Extract the (X, Y) coordinate from the center of the cell holding the provided text.  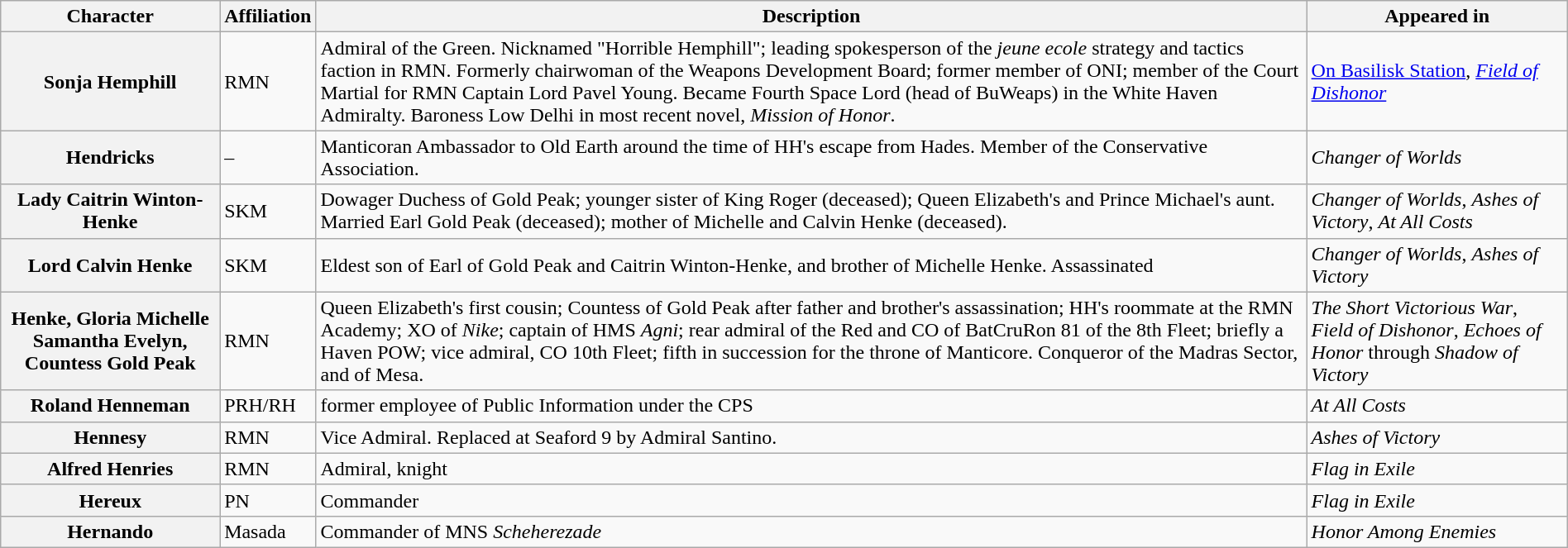
Changer of Worlds, Ashes of Victory (1437, 264)
Commander of MNS Scheherezade (811, 531)
Lord Calvin Henke (111, 264)
Changer of Worlds, Ashes of Victory, At All Costs (1437, 212)
Hernando (111, 531)
Appeared in (1437, 17)
Vice Admiral. Replaced at Seaford 9 by Admiral Santino. (811, 437)
Hereux (111, 500)
PN (268, 500)
– (268, 157)
Lady Caitrin Winton-Henke (111, 212)
Commander (811, 500)
Manticoran Ambassador to Old Earth around the time of HH's escape from Hades. Member of the Conservative Association. (811, 157)
On Basilisk Station, Field of Dishonor (1437, 81)
Affiliation (268, 17)
At All Costs (1437, 406)
Changer of Worlds (1437, 157)
Hennesy (111, 437)
The Short Victorious War, Field of Dishonor, Echoes of Honor through Shadow of Victory (1437, 341)
Ashes of Victory (1437, 437)
Sonja Hemphill (111, 81)
Masada (268, 531)
Alfred Henries (111, 469)
Roland Henneman (111, 406)
Admiral, knight (811, 469)
Description (811, 17)
former employee of Public Information under the CPS (811, 406)
Hendricks (111, 157)
Honor Among Enemies (1437, 531)
Character (111, 17)
PRH/RH (268, 406)
Henke, Gloria Michelle Samantha Evelyn, Countess Gold Peak (111, 341)
Eldest son of Earl of Gold Peak and Caitrin Winton-Henke, and brother of Michelle Henke. Assassinated (811, 264)
